Return the [X, Y] coordinate for the center point of the cell that contains the specified text.  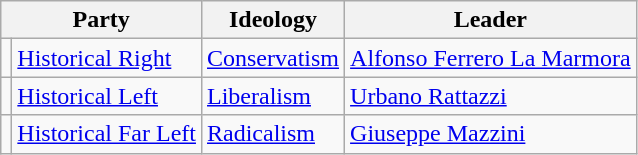
Historical Right [107, 58]
Leader [491, 20]
Liberalism [272, 96]
Party [102, 20]
Historical Left [107, 96]
Conservatism [272, 58]
Ideology [272, 20]
Alfonso Ferrero La Marmora [491, 58]
Giuseppe Mazzini [491, 134]
Historical Far Left [107, 134]
Urbano Rattazzi [491, 96]
Radicalism [272, 134]
